Find where the given text appears and provide that cell's center as [X, Y] coordinate. 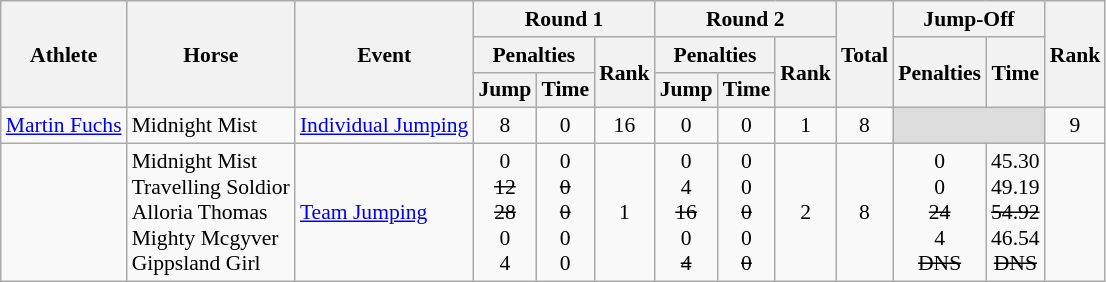
Horse [211, 54]
45.3049.1954.9246.54DNS [1016, 213]
Jump-Off [969, 19]
Round 2 [746, 19]
Individual Jumping [384, 126]
9 [1076, 126]
Midnight Mist [211, 126]
00244DNS [940, 213]
Athlete [64, 54]
16 [624, 126]
Team Jumping [384, 213]
Round 1 [564, 19]
Total [864, 54]
2 [806, 213]
Martin Fuchs [64, 126]
Event [384, 54]
041604 [686, 213]
Midnight MistTravelling SoldiorAlloria ThomasMighty McgyverGippsland Girl [211, 213]
0122804 [504, 213]
